Find where the given text appears and provide that cell's center as (x, y) coordinate. 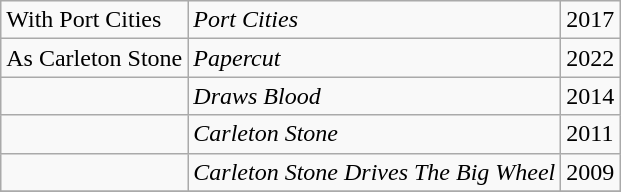
2011 (590, 134)
2022 (590, 58)
With Port Cities (94, 20)
2009 (590, 172)
As Carleton Stone (94, 58)
2014 (590, 96)
2017 (590, 20)
Carleton Stone Drives The Big Wheel (374, 172)
Draws Blood (374, 96)
Papercut (374, 58)
Port Cities (374, 20)
Carleton Stone (374, 134)
